Provide the (X, Y) coordinate of the cell's center where the given text is located.  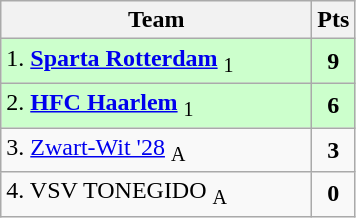
Pts (334, 20)
3 (334, 150)
3. Zwart-Wit '28 A (156, 150)
1. Sparta Rotterdam 1 (156, 61)
0 (334, 194)
4. VSV TONEGIDO A (156, 194)
Team (156, 20)
9 (334, 61)
2. HFC Haarlem 1 (156, 105)
6 (334, 105)
